Identify which cell holds the provided text, then report its [X, Y] central coordinate. 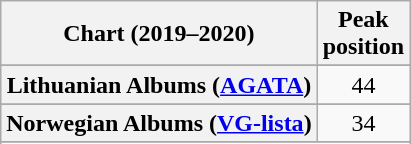
Norwegian Albums (VG-lista) [159, 123]
44 [363, 85]
Lithuanian Albums (AGATA) [159, 85]
Chart (2019–2020) [159, 34]
34 [363, 123]
Peakposition [363, 34]
